Extract the [X, Y] coordinate from the center of the cell holding the provided text.  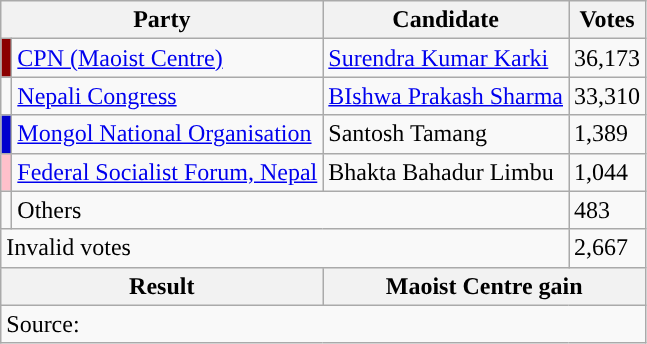
Others [290, 210]
Party [162, 20]
Votes [608, 20]
Santosh Tamang [446, 134]
36,173 [608, 58]
Nepali Congress [168, 96]
1,389 [608, 134]
CPN (Maoist Centre) [168, 58]
Mongol National Organisation [168, 134]
Invalid votes [285, 248]
33,310 [608, 96]
Maoist Centre gain [484, 286]
Bhakta Bahadur Limbu [446, 172]
2,667 [608, 248]
Result [162, 286]
1,044 [608, 172]
Surendra Kumar Karki [446, 58]
483 [608, 210]
BIshwa Prakash Sharma [446, 96]
Federal Socialist Forum, Nepal [168, 172]
Source: [324, 324]
Candidate [446, 20]
